Identify which cell holds the provided text, then report its [X, Y] central coordinate. 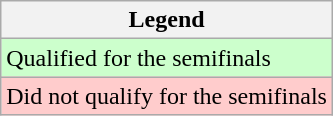
Legend [167, 20]
Qualified for the semifinals [167, 58]
Did not qualify for the semifinals [167, 96]
